For the text-containing cell, return its midpoint in [x, y] coordinate format. 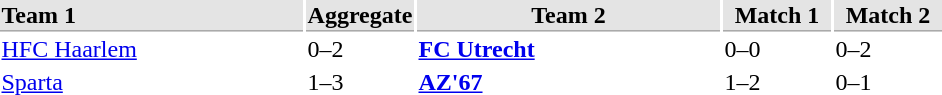
Aggregate [360, 16]
HFC Haarlem [152, 49]
Match 1 [777, 16]
0–0 [777, 49]
FC Utrecht [568, 49]
Team 1 [152, 16]
Team 2 [568, 16]
Match 2 [888, 16]
